Extract the (x, y) coordinate from the center of the cell holding the provided text.  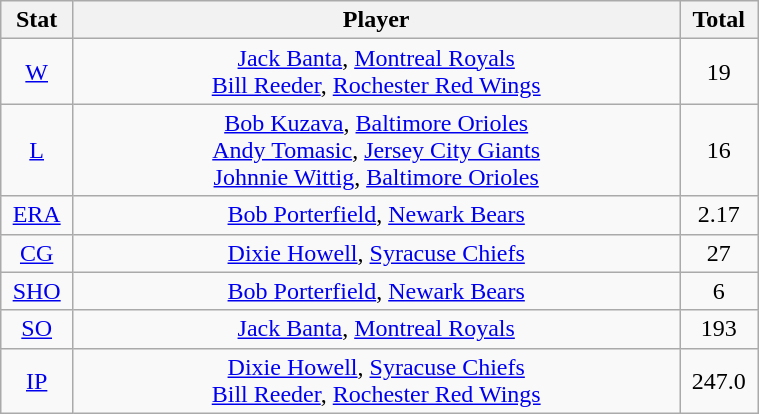
Stat (37, 20)
Jack Banta, Montreal Royals (376, 329)
ERA (37, 215)
Jack Banta, Montreal Royals Bill Reeder, Rochester Red Wings (376, 72)
IP (37, 380)
16 (719, 150)
Bob Kuzava, Baltimore Orioles Andy Tomasic, Jersey City Giants Johnnie Wittig, Baltimore Orioles (376, 150)
L (37, 150)
193 (719, 329)
27 (719, 253)
SO (37, 329)
Total (719, 20)
6 (719, 291)
Dixie Howell, Syracuse Chiefs Bill Reeder, Rochester Red Wings (376, 380)
SHO (37, 291)
Dixie Howell, Syracuse Chiefs (376, 253)
2.17 (719, 215)
Player (376, 20)
CG (37, 253)
19 (719, 72)
247.0 (719, 380)
W (37, 72)
